Pinpoint the cell where the given text exists, returning its (X, Y) midpoint coordinate. 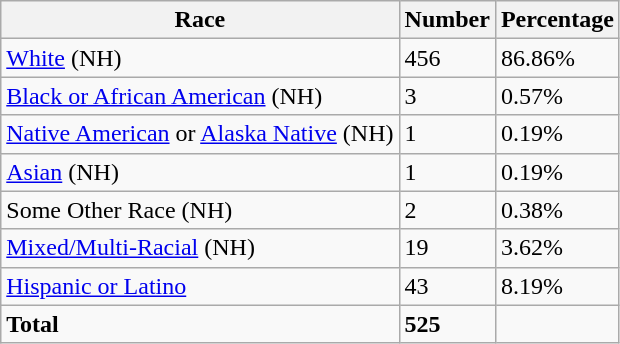
3.62% (557, 248)
525 (447, 324)
0.57% (557, 96)
Native American or Alaska Native (NH) (200, 134)
Hispanic or Latino (200, 286)
Mixed/Multi-Racial (NH) (200, 248)
White (NH) (200, 58)
2 (447, 210)
Number (447, 20)
8.19% (557, 286)
0.38% (557, 210)
3 (447, 96)
Total (200, 324)
43 (447, 286)
86.86% (557, 58)
456 (447, 58)
Percentage (557, 20)
Some Other Race (NH) (200, 210)
Asian (NH) (200, 172)
19 (447, 248)
Black or African American (NH) (200, 96)
Race (200, 20)
